Output the [x, y] coordinate of the center of the cell containing the given text.  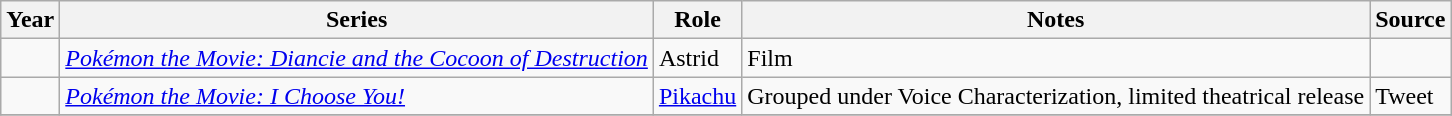
Role [697, 20]
Film [1056, 58]
Pokémon the Movie: I Choose You! [357, 96]
Notes [1056, 20]
Astrid [697, 58]
Pokémon the Movie: Diancie and the Cocoon of Destruction [357, 58]
Source [1410, 20]
Year [30, 20]
Series [357, 20]
Grouped under Voice Characterization, limited theatrical release [1056, 96]
Tweet [1410, 96]
Pikachu [697, 96]
